Identify which cell holds the provided text, then report its [x, y] central coordinate. 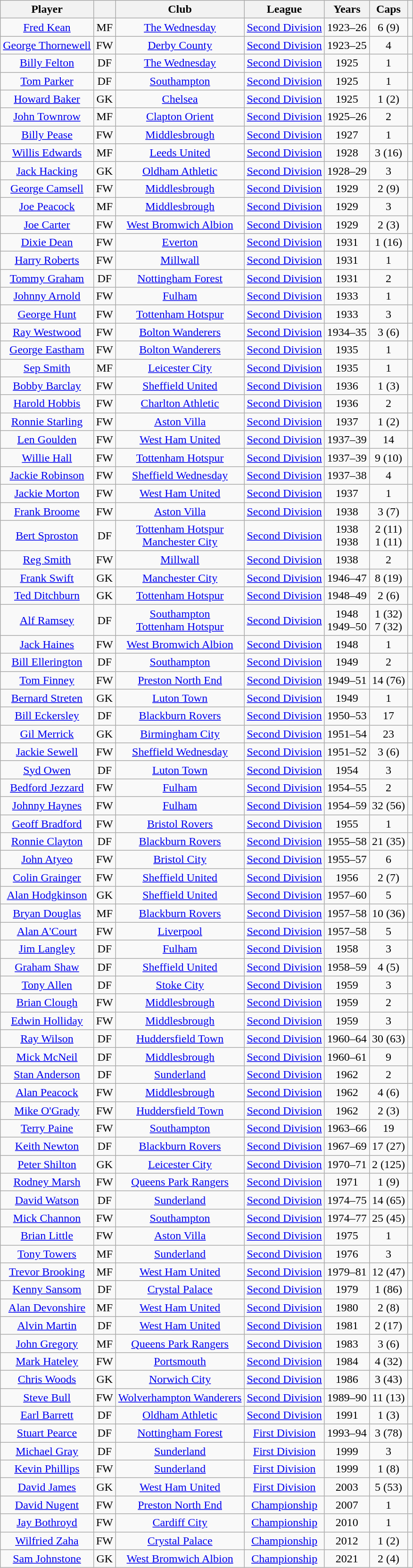
2010 [347, 1523]
Tottenham HotspurManchester City [180, 536]
2 (7) [388, 877]
8 (19) [388, 578]
19481949–50 [347, 620]
Geoff Bradford [47, 824]
2 (9) [388, 188]
Trevor Brooking [47, 1272]
John Atyeo [47, 860]
Ronnie Clayton [47, 842]
12 (47) [388, 1272]
10 (36) [388, 913]
2 (11)1 (11) [388, 536]
Harold Hobbis [47, 404]
1954–59 [347, 805]
Caps [388, 9]
League [284, 9]
Mark Hateley [47, 1361]
3 (43) [388, 1379]
1958–59 [347, 967]
3 (16) [388, 153]
Norwich City [180, 1379]
Keith Newton [47, 1146]
Alan Devonshire [47, 1308]
4 (32) [388, 1361]
Mike O'Grady [47, 1110]
Sep Smith [47, 368]
2003 [347, 1487]
SouthamptonTottenham Hotspur [180, 620]
Jay Bothroyd [47, 1523]
Portsmouth [180, 1361]
1951–52 [347, 752]
1960–61 [347, 1056]
Wilfried Zaha [47, 1541]
1 (86) [388, 1290]
Bill Eckersley [47, 716]
Jack Hacking [47, 171]
1974–75 [347, 1200]
Tom Parker [47, 81]
Chris Woods [47, 1379]
Chelsea [180, 99]
David Watson [47, 1200]
Brian Clough [47, 1003]
Bristol Rovers [180, 824]
Jackie Morton [47, 493]
Michael Gray [47, 1451]
1949–51 [347, 680]
Peter Shilton [47, 1164]
2012 [347, 1541]
30 (63) [388, 1039]
Johnny Arnold [47, 296]
1991 [347, 1415]
4 (6) [388, 1092]
Steve Bull [47, 1397]
Birmingham City [180, 734]
Rodney Marsh [47, 1182]
Bryan Douglas [47, 913]
2021 [347, 1559]
1 (8) [388, 1469]
Years [347, 9]
Ted Ditchburn [47, 596]
1958 [347, 949]
3 (7) [388, 511]
Alvin Martin [47, 1325]
1993–94 [347, 1433]
Willis Edwards [47, 153]
1928 [347, 153]
1989–90 [347, 1397]
Leeds United [180, 153]
1923–25 [347, 45]
Fred Kean [47, 27]
1 (16) [388, 243]
1946–47 [347, 578]
1 (9) [388, 1182]
John Gregory [47, 1343]
1975 [347, 1236]
25 (45) [388, 1218]
1980 [347, 1308]
1 (32)7 (32) [388, 620]
1955–58 [347, 842]
14 (65) [388, 1200]
Frank Swift [47, 578]
1948–49 [347, 596]
1983 [347, 1343]
George Camsell [47, 188]
Manchester City [180, 578]
Kevin Phillips [47, 1469]
Ray Wilson [47, 1039]
1963–66 [347, 1129]
2007 [347, 1505]
Mick McNeil [47, 1056]
1986 [347, 1379]
Bobby Barclay [47, 386]
1948 [347, 644]
Tommy Graham [47, 278]
1951–54 [347, 734]
Gil Merrick [47, 734]
Colin Grainger [47, 877]
Harry Roberts [47, 260]
4 (5) [388, 967]
1974–77 [347, 1218]
Alan Peacock [47, 1092]
9 (10) [388, 457]
Billy Felton [47, 63]
1981 [347, 1325]
1970–71 [347, 1164]
Liverpool [180, 931]
Brian Little [47, 1236]
14 (76) [388, 680]
Howard Baker [47, 99]
George Thornewell [47, 45]
Derby County [180, 45]
Billy Pease [47, 135]
1955–57 [347, 860]
14 [388, 439]
1925–26 [347, 117]
1955 [347, 824]
5 (53) [388, 1487]
Everton [180, 243]
1971 [347, 1182]
32 (56) [388, 805]
Jackie Robinson [47, 475]
1979 [347, 1290]
George Eastham [47, 350]
Earl Barrett [47, 1415]
Clapton Orient [180, 117]
Jim Langley [47, 949]
2 (4) [388, 1559]
17 [388, 716]
Joe Carter [47, 225]
Frank Broome [47, 511]
1976 [347, 1254]
Dixie Dean [47, 243]
Graham Shaw [47, 967]
6 [388, 860]
John Townrow [47, 117]
1967–69 [347, 1146]
1984 [347, 1361]
2 (17) [388, 1325]
Wolverhampton Wanderers [180, 1397]
Stan Anderson [47, 1074]
Bert Sproston [47, 536]
9 [388, 1056]
1954–55 [347, 788]
17 (27) [388, 1146]
Jackie Sewell [47, 752]
Edwin Holliday [47, 1021]
11 (13) [388, 1397]
Sam Johnstone [47, 1559]
Cardiff City [180, 1523]
1956 [347, 877]
1957–60 [347, 895]
Ronnie Starling [47, 422]
Alf Ramsey [47, 620]
Charlton Athletic [180, 404]
Jack Haines [47, 644]
Kenny Sansom [47, 1290]
1979–81 [347, 1272]
Johnny Haynes [47, 805]
1937–38 [347, 475]
Len Goulden [47, 439]
Club [180, 9]
Alan Hodgkinson [47, 895]
Stuart Pearce [47, 1433]
Bernard Streten [47, 698]
Bedford Jezzard [47, 788]
3 (78) [388, 1433]
Syd Owen [47, 770]
1950–53 [347, 716]
Willie Hall [47, 457]
21 (35) [388, 842]
6 (9) [388, 27]
Bill Ellerington [47, 662]
19 [388, 1129]
2 (8) [388, 1308]
1928–29 [347, 171]
1960–64 [347, 1039]
Alan A'Court [47, 931]
George Hunt [47, 314]
David Nugent [47, 1505]
David James [47, 1487]
Tony Towers [47, 1254]
2 (6) [388, 596]
Reg Smith [47, 560]
Stoke City [180, 985]
1927 [347, 135]
Tony Allen [47, 985]
Tom Finney [47, 680]
1934–35 [347, 332]
Bristol City [180, 860]
19381938 [347, 536]
23 [388, 734]
Player [47, 9]
Mick Channon [47, 1218]
Joe Peacock [47, 206]
Ray Westwood [47, 332]
1923–26 [347, 27]
2 (125) [388, 1164]
1954 [347, 770]
Terry Paine [47, 1129]
